Find where the given text appears and provide that cell's center as [x, y] coordinate. 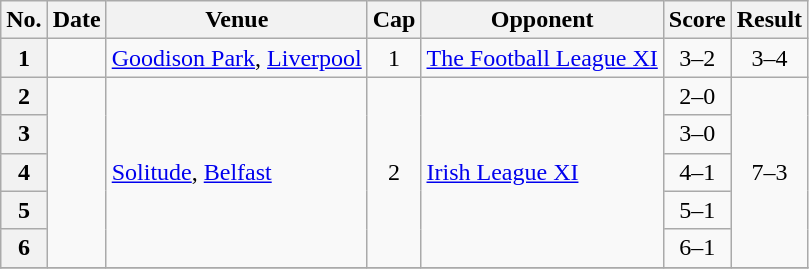
3–0 [697, 134]
6 [24, 248]
Irish League XI [542, 172]
5–1 [697, 210]
Venue [236, 20]
Solitude, Belfast [236, 172]
The Football League XI [542, 58]
3–2 [697, 58]
4 [24, 172]
Goodison Park, Liverpool [236, 58]
4–1 [697, 172]
3 [24, 134]
Result [769, 20]
6–1 [697, 248]
Date [76, 20]
5 [24, 210]
Cap [394, 20]
3–4 [769, 58]
7–3 [769, 172]
2–0 [697, 96]
Score [697, 20]
No. [24, 20]
Opponent [542, 20]
